From the cell containing the given text, extract its center point as (X, Y) coordinate. 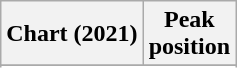
Peakposition (189, 34)
Chart (2021) (72, 34)
